For the text-containing cell, return its midpoint in (x, y) coordinate format. 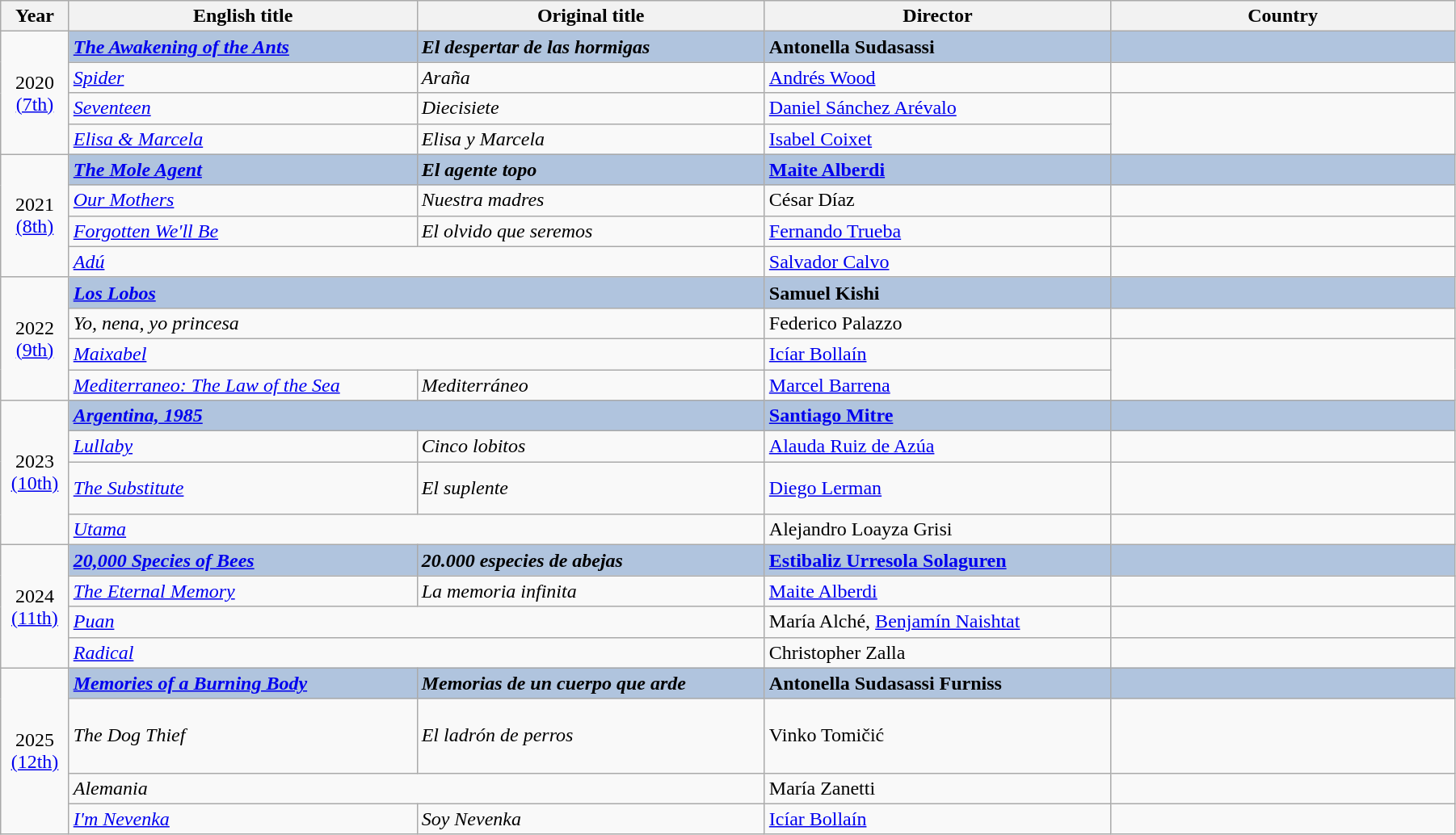
Elisa & Marcela (242, 139)
Daniel Sánchez Arévalo (937, 108)
Diecisiete (591, 108)
Andrés Wood (937, 78)
2020(7th) (35, 93)
Los Lobos (417, 292)
The Mole Agent (242, 170)
El agente topo (591, 170)
Seventeen (242, 108)
El despertar de las hormigas (591, 47)
Fernando Trueba (937, 231)
Alauda Ruiz de Azúa (937, 447)
Lullaby (242, 447)
Isabel Coixet (937, 139)
2022(9th) (35, 338)
2023(10th) (35, 473)
María Alché, Benjamín Naishtat (937, 622)
Adú (417, 262)
Estibaliz Urresola Solaguren (937, 560)
Soy Nevenka (591, 819)
Mediterráneo (591, 385)
2021(8th) (35, 216)
El suplente (591, 488)
Salvador Calvo (937, 262)
2025(12th) (35, 751)
20.000 especies de abejas (591, 560)
Utama (417, 530)
Puan (417, 622)
Spider (242, 78)
Alemania (417, 788)
The Awakening of the Ants (242, 47)
The Eternal Memory (242, 591)
I'm Nevenka (242, 819)
Memorias de un cuerpo que arde (591, 683)
English title (242, 16)
Director (937, 16)
Argentina, 1985 (417, 416)
Mediterraneo: The Law of the Sea (242, 385)
María Zanetti (937, 788)
Federico Palazzo (937, 323)
Memories of a Burning Body (242, 683)
Radical (417, 652)
Nuestra madres (591, 200)
Country (1283, 16)
The Substitute (242, 488)
Yo, nena, yo princesa (417, 323)
Our Mothers (242, 200)
Elisa y Marcela (591, 139)
El ladrón de perros (591, 736)
Forgotten We'll Be (242, 231)
El olvido que seremos (591, 231)
Original title (591, 16)
Santiago Mitre (937, 416)
Year (35, 16)
Christopher Zalla (937, 652)
Cinco lobitos (591, 447)
Samuel Kishi (937, 292)
20,000 Species of Bees (242, 560)
Alejandro Loayza Grisi (937, 530)
Antonella Sudasassi (937, 47)
The Dog Thief (242, 736)
Vinko Tomičić (937, 736)
César Díaz (937, 200)
La memoria infinita (591, 591)
Diego Lerman (937, 488)
Antonella Sudasassi Furniss (937, 683)
2024(11th) (35, 606)
Araña (591, 78)
Marcel Barrena (937, 385)
Maixabel (417, 354)
